Extract the (X, Y) coordinate from the center of the cell holding the provided text.  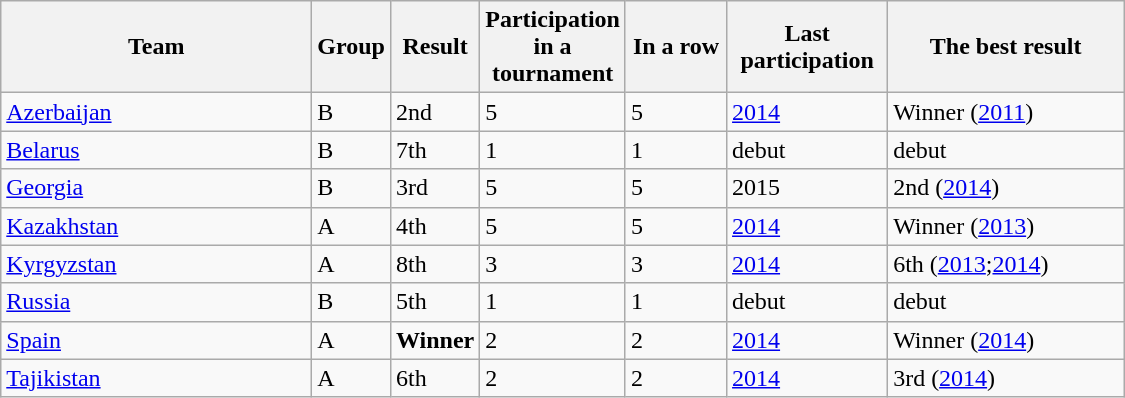
Winner (2011) (1006, 112)
Kyrgyzstan (156, 264)
5th (434, 302)
3rd (2014) (1006, 378)
Winner (434, 340)
Kazakhstan (156, 226)
3rd (434, 188)
Spain (156, 340)
Team (156, 47)
Belarus (156, 150)
Participation in a tournament (553, 47)
7th (434, 150)
Winner (2014) (1006, 340)
4th (434, 226)
Result (434, 47)
6th (2013;2014) (1006, 264)
Last participation (808, 47)
Azerbaijan (156, 112)
2015 (808, 188)
The best result (1006, 47)
Winner (2013) (1006, 226)
8th (434, 264)
Georgia (156, 188)
2nd (434, 112)
In a row (676, 47)
6th (434, 378)
2nd (2014) (1006, 188)
Tajikistan (156, 378)
Russia (156, 302)
Group (352, 47)
